Identify which cell holds the provided text, then report its (X, Y) central coordinate. 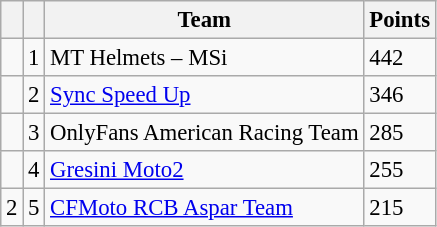
442 (400, 58)
Gresini Moto2 (204, 170)
1 (34, 58)
OnlyFans American Racing Team (204, 133)
255 (400, 170)
5 (34, 208)
285 (400, 133)
3 (34, 133)
CFMoto RCB Aspar Team (204, 208)
Points (400, 20)
Team (204, 20)
MT Helmets – MSi (204, 58)
346 (400, 95)
4 (34, 170)
Sync Speed Up (204, 95)
215 (400, 208)
